Pinpoint the cell where the given text exists, returning its (X, Y) midpoint coordinate. 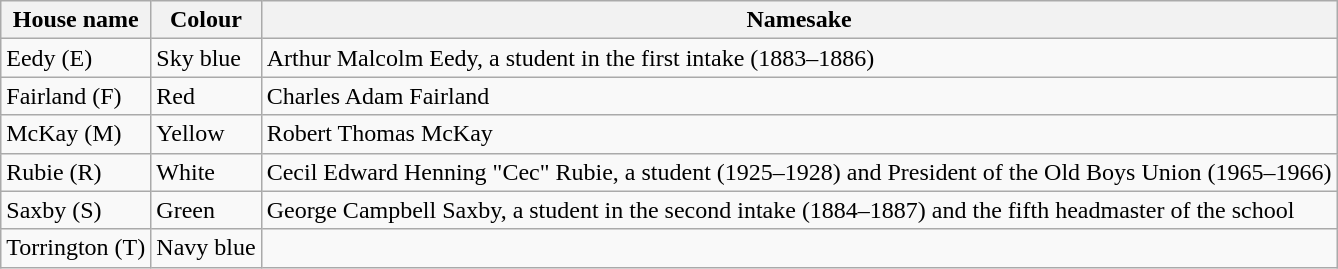
Sky blue (206, 58)
Red (206, 96)
White (206, 172)
Cecil Edward Henning "Cec" Rubie, a student (1925–1928) and President of the Old Boys Union (1965–1966) (799, 172)
Torrington (T) (76, 248)
Arthur Malcolm Eedy, a student in the first intake (1883–1886) (799, 58)
Charles Adam Fairland (799, 96)
House name (76, 20)
Fairland (F) (76, 96)
Namesake (799, 20)
Eedy (E) (76, 58)
George Campbell Saxby, a student in the second intake (1884–1887) and the fifth headmaster of the school (799, 210)
McKay (M) (76, 134)
Colour (206, 20)
Navy blue (206, 248)
Green (206, 210)
Saxby (S) (76, 210)
Yellow (206, 134)
Robert Thomas McKay (799, 134)
Rubie (R) (76, 172)
